Search for the cell housing the specified text and yield its [X, Y] center coordinate. 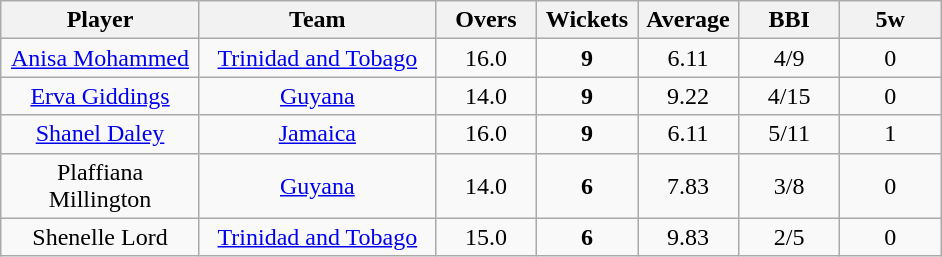
Team [317, 20]
4/9 [790, 58]
3/8 [790, 186]
Player [100, 20]
Anisa Mohammed [100, 58]
Plaffiana Millington [100, 186]
2/5 [790, 237]
5/11 [790, 134]
Wickets [586, 20]
7.83 [688, 186]
BBI [790, 20]
Overs [486, 20]
Erva Giddings [100, 96]
5w [890, 20]
9.83 [688, 237]
Shenelle Lord [100, 237]
4/15 [790, 96]
1 [890, 134]
Shanel Daley [100, 134]
15.0 [486, 237]
Average [688, 20]
9.22 [688, 96]
Jamaica [317, 134]
